Provide the [X, Y] coordinate of the cell's center where the given text is located.  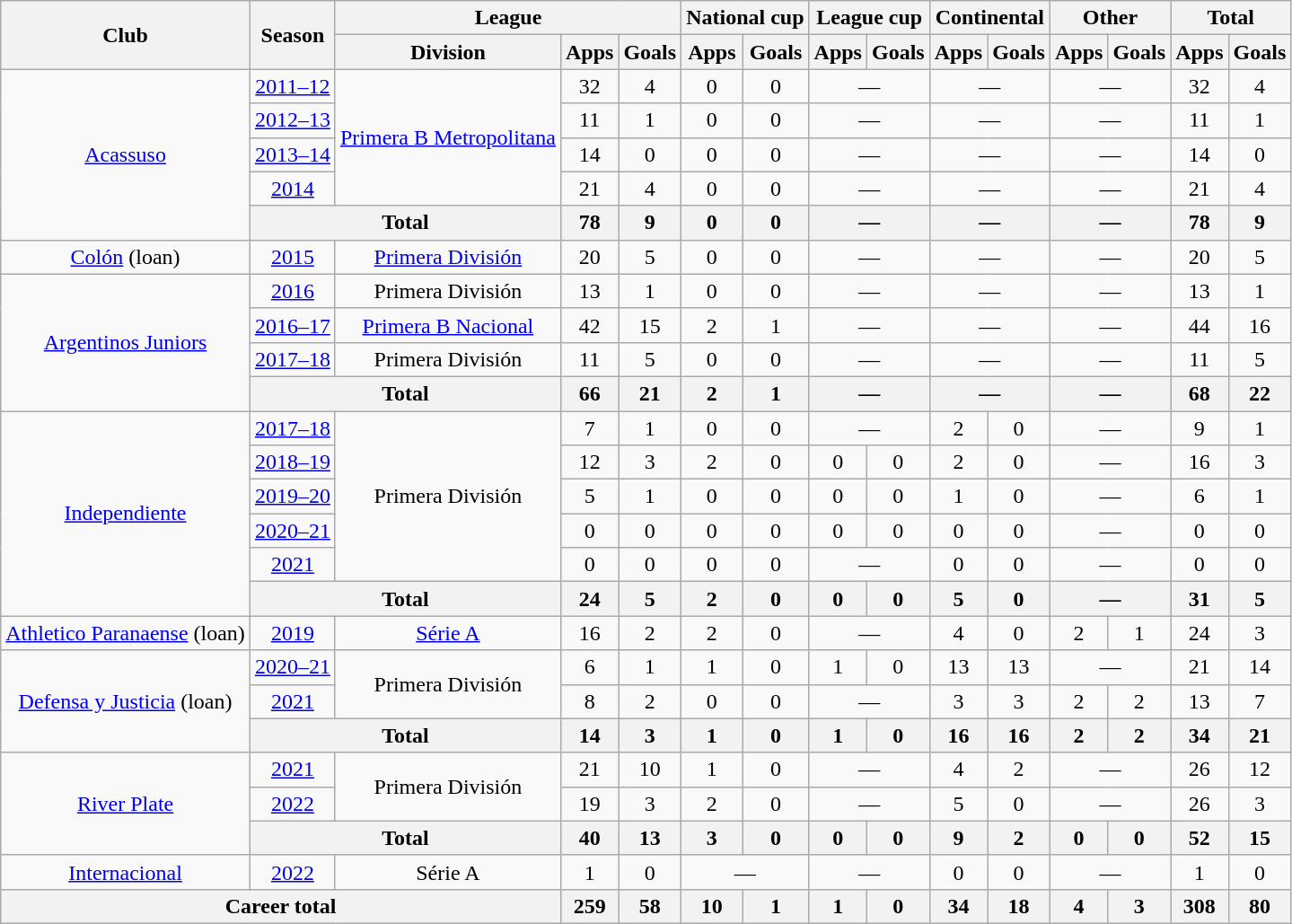
19 [589, 804]
22 [1260, 393]
2019–20 [293, 497]
Club [126, 35]
Colón (loan) [126, 257]
68 [1200, 393]
2018–19 [293, 462]
52 [1200, 838]
2016 [293, 291]
2016–17 [293, 325]
2015 [293, 257]
Career total [281, 906]
League cup [869, 18]
River Plate [126, 804]
8 [589, 701]
Athletico Paranaense (loan) [126, 633]
Season [293, 35]
National cup [745, 18]
2014 [293, 189]
259 [589, 906]
2019 [293, 633]
42 [589, 325]
Independiente [126, 514]
2013–14 [293, 154]
18 [1019, 906]
Internacional [126, 872]
40 [589, 838]
80 [1260, 906]
308 [1200, 906]
Division [447, 52]
Other [1110, 18]
Acassuso [126, 154]
League [508, 18]
2011–12 [293, 86]
44 [1200, 325]
Primera B Nacional [447, 325]
Argentinos Juniors [126, 342]
31 [1200, 599]
66 [589, 393]
Primera B Metropolitana [447, 137]
2012–13 [293, 120]
Defensa y Justicia (loan) [126, 701]
Continental [989, 18]
58 [650, 906]
